From the cell containing the given text, extract its center point as [X, Y] coordinate. 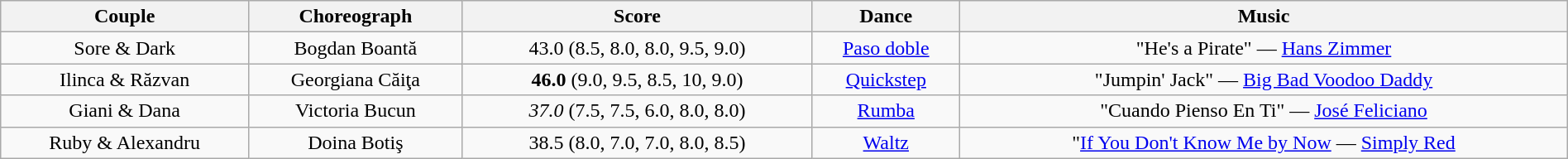
Score [637, 17]
Ilinca & Răzvan [125, 79]
Giani & Dana [125, 111]
Music [1264, 17]
Couple [125, 17]
Choreograph [356, 17]
"He's a Pirate" — Hans Zimmer [1264, 48]
46.0 (9.0, 9.5, 8.5, 10, 9.0) [637, 79]
Georgiana Căiţa [356, 79]
38.5 (8.0, 7.0, 7.0, 8.0, 8.5) [637, 142]
Bogdan Boantă [356, 48]
"Cuando Pienso En Ti" — José Feliciano [1264, 111]
Paso doble [887, 48]
Dance [887, 17]
"Jumpin' Jack" — Big Bad Voodoo Daddy [1264, 79]
Sore & Dark [125, 48]
Rumba [887, 111]
Quickstep [887, 79]
Doina Botiş [356, 142]
Victoria Bucun [356, 111]
37.0 (7.5, 7.5, 6.0, 8.0, 8.0) [637, 111]
Ruby & Alexandru [125, 142]
Waltz [887, 142]
"If You Don't Know Me by Now — Simply Red [1264, 142]
43.0 (8.5, 8.0, 8.0, 9.5, 9.0) [637, 48]
